For the text-containing cell, return its midpoint in [x, y] coordinate format. 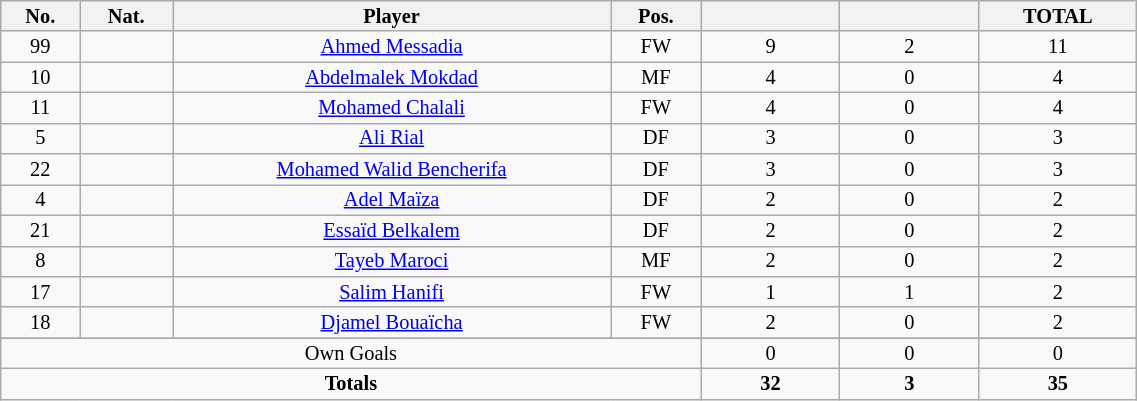
Tayeb Maroci [392, 262]
Essaïd Belkalem [392, 230]
35 [1058, 384]
18 [40, 322]
Ali Rial [392, 138]
8 [40, 262]
21 [40, 230]
Djamel Bouaïcha [392, 322]
Nat. [126, 16]
Salim Hanifi [392, 292]
9 [770, 46]
32 [770, 384]
Totals [351, 384]
Pos. [656, 16]
Adel Maïza [392, 200]
10 [40, 78]
Player [392, 16]
22 [40, 170]
Ahmed Messadia [392, 46]
5 [40, 138]
No. [40, 16]
17 [40, 292]
TOTAL [1058, 16]
Abdelmalek Mokdad [392, 78]
Mohamed Walid Bencherifa [392, 170]
Mohamed Chalali [392, 108]
Own Goals [351, 354]
99 [40, 46]
